From the cell containing the given text, extract its center point as [X, Y] coordinate. 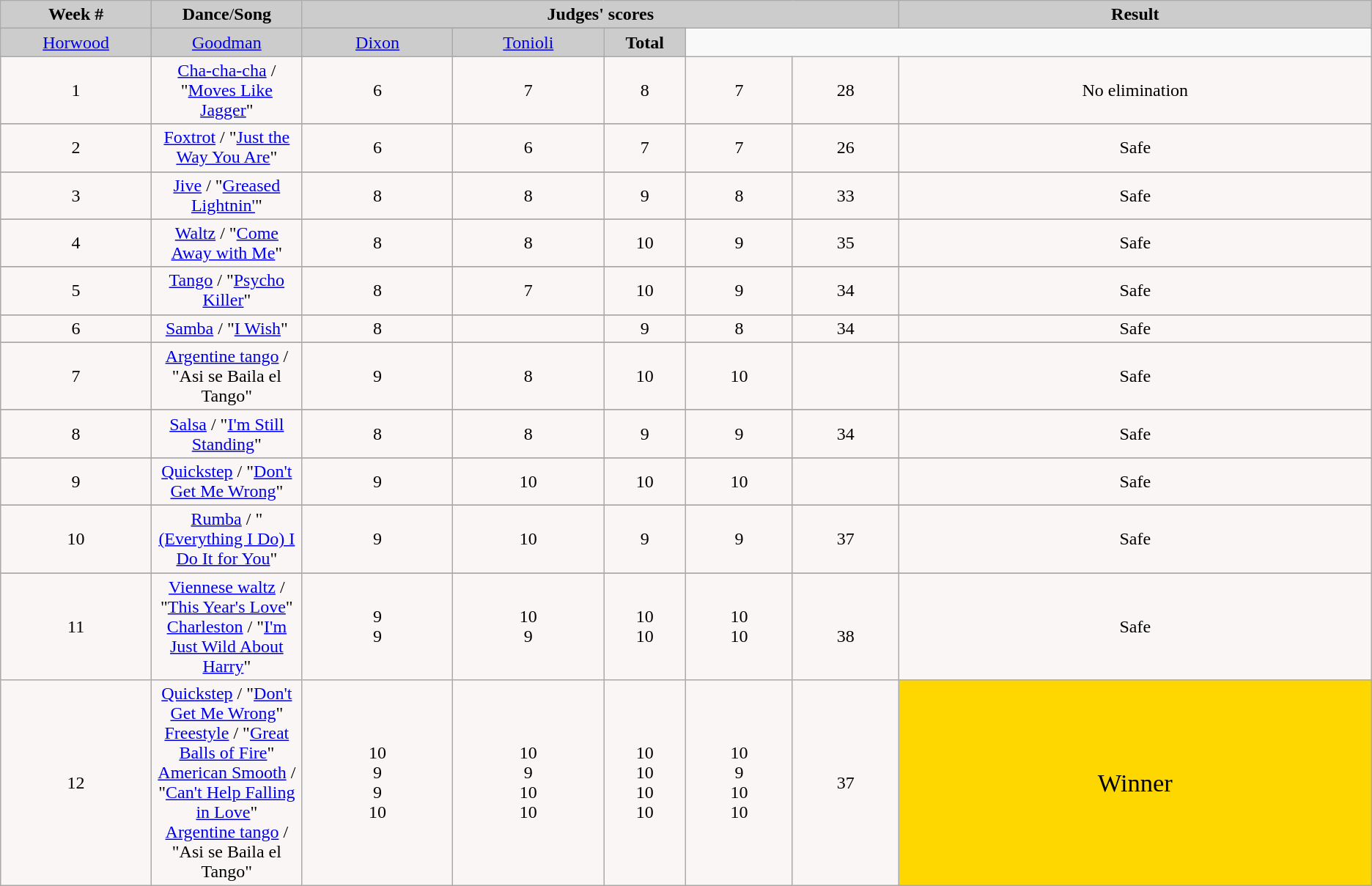
Total [645, 43]
Horwood [76, 43]
3 [76, 195]
Samba / "I Wish" [226, 328]
Dance/Song [226, 15]
Foxtrot / "Just the Way You Are" [226, 148]
5 [76, 290]
Tonioli [528, 43]
Jive / "Greased Lightnin'" [226, 195]
Cha-cha-cha / "Moves Like Jagger" [226, 90]
Argentine tango / "Asi se Baila el Tango" [226, 376]
11 [76, 627]
33 [846, 195]
12 [76, 783]
35 [846, 243]
Waltz / "Come Away with Me" [226, 243]
Judges' scores [600, 15]
Goodman [226, 43]
Tango / "Psycho Killer" [226, 290]
Viennese waltz / "This Year's Love"Charleston / "I'm Just Wild About Harry" [226, 627]
Rumba / "(Everything I Do) I Do It for You" [226, 539]
38 [846, 627]
2 [76, 148]
26 [846, 148]
4 [76, 243]
1 [76, 90]
Result [1135, 15]
10101010 [645, 783]
Dixon [377, 43]
109 [528, 627]
Salsa / "I'm Still Standing" [226, 434]
99 [377, 627]
No elimination [1135, 90]
28 [846, 90]
Week # [76, 15]
Quickstep / "Don't Get Me Wrong" [226, 481]
109910 [377, 783]
Winner [1135, 783]
